Pinpoint the cell where the given text exists, returning its [X, Y] midpoint coordinate. 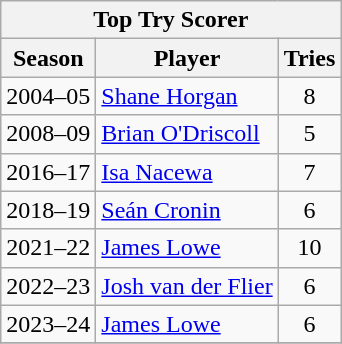
2008–09 [48, 134]
Shane Horgan [187, 96]
Player [187, 58]
Josh van der Flier [187, 286]
Isa Nacewa [187, 172]
2018–19 [48, 210]
5 [310, 134]
Seán Cronin [187, 210]
2021–22 [48, 248]
2022–23 [48, 286]
2023–24 [48, 324]
Brian O'Driscoll [187, 134]
7 [310, 172]
2004–05 [48, 96]
Top Try Scorer [171, 20]
Season [48, 58]
Tries [310, 58]
10 [310, 248]
8 [310, 96]
2016–17 [48, 172]
